For the text-containing cell, return its midpoint in (x, y) coordinate format. 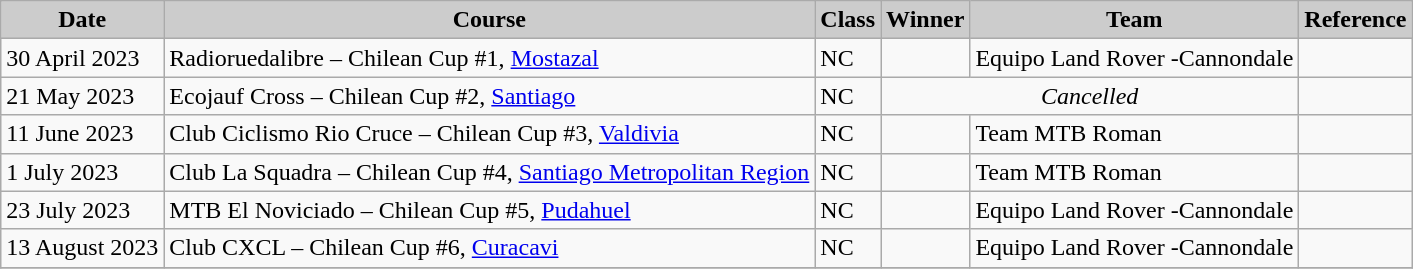
Course (490, 20)
Reference (1356, 20)
MTB El Noviciado – Chilean Cup #5, Pudahuel (490, 210)
13 August 2023 (82, 248)
Club Ciclismo Rio Cruce – Chilean Cup #3, Valdivia (490, 134)
11 June 2023 (82, 134)
Date (82, 20)
Team (1134, 20)
Winner (926, 20)
21 May 2023 (82, 96)
23 July 2023 (82, 210)
Class (848, 20)
1 July 2023 (82, 172)
30 April 2023 (82, 58)
Radioruedalibre – Chilean Cup #1, Mostazal (490, 58)
Club La Squadra – Chilean Cup #4, Santiago Metropolitan Region (490, 172)
Cancelled (1090, 96)
Ecojauf Cross – Chilean Cup #2, Santiago (490, 96)
Club CXCL – Chilean Cup #6, Curacavi (490, 248)
